Return [X, Y] of the center of cell containing provided text 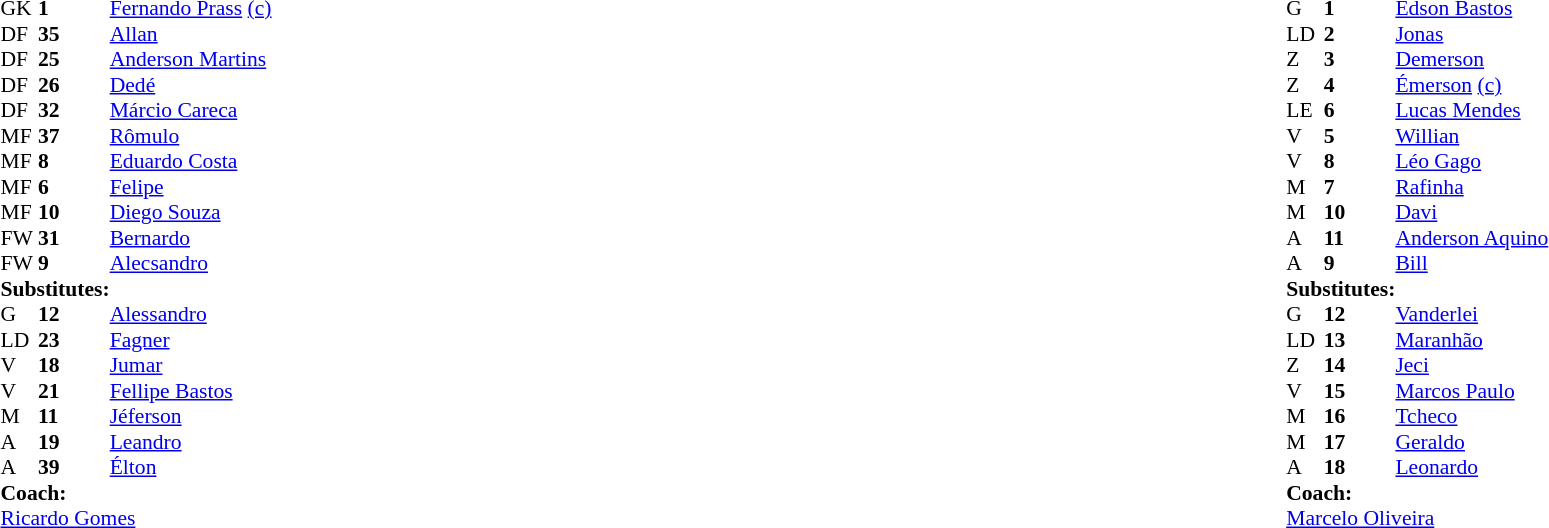
Leonardo [1472, 467]
23 [57, 340]
2 [1343, 34]
Rafinha [1472, 187]
Émerson (c) [1472, 85]
35 [57, 34]
21 [57, 391]
Jonas [1472, 34]
Allan [191, 34]
37 [57, 136]
Eduardo Costa [191, 161]
Jeci [1472, 365]
Anderson Aquino [1472, 238]
Tcheco [1472, 417]
14 [1343, 365]
Geraldo [1472, 442]
Willian [1472, 136]
Bernardo [191, 238]
Fagner [191, 340]
Anderson Martins [191, 59]
Marcos Paulo [1472, 391]
Bill [1472, 263]
Alessandro [191, 315]
13 [1343, 340]
5 [1343, 136]
19 [57, 442]
32 [57, 111]
Fellipe Bastos [191, 391]
26 [57, 85]
Alecsandro [191, 263]
Maranhão [1472, 340]
LE [1305, 111]
4 [1343, 85]
Diego Souza [191, 213]
Lucas Mendes [1472, 111]
17 [1343, 442]
Vanderlei [1472, 315]
15 [1343, 391]
Rômulo [191, 136]
Jumar [191, 365]
Demerson [1472, 59]
16 [1343, 417]
Felipe [191, 187]
31 [57, 238]
Dedé [191, 85]
Léo Gago [1472, 161]
39 [57, 467]
Élton [191, 467]
7 [1343, 187]
Leandro [191, 442]
Jéferson [191, 417]
Davi [1472, 213]
25 [57, 59]
Márcio Careca [191, 111]
3 [1343, 59]
